From the cell containing the given text, extract its center point as (X, Y) coordinate. 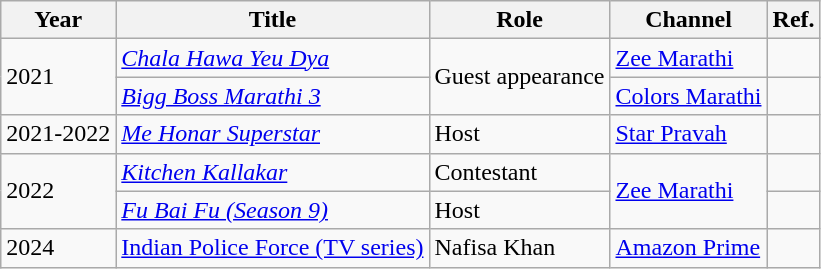
Year (58, 20)
Channel (688, 20)
2021-2022 (58, 134)
Chala Hawa Yeu Dya (272, 58)
Title (272, 20)
Star Pravah (688, 134)
Guest appearance (520, 77)
2021 (58, 77)
Contestant (520, 172)
Indian Police Force (TV series) (272, 248)
Ref. (794, 20)
Role (520, 20)
Kitchen Kallakar (272, 172)
Me Honar Superstar (272, 134)
Colors Marathi (688, 96)
Nafisa Khan (520, 248)
Amazon Prime (688, 248)
2022 (58, 191)
Bigg Boss Marathi 3 (272, 96)
2024 (58, 248)
Fu Bai Fu (Season 9) (272, 210)
